Provide the (X, Y) coordinate of the cell's center where the given text is located.  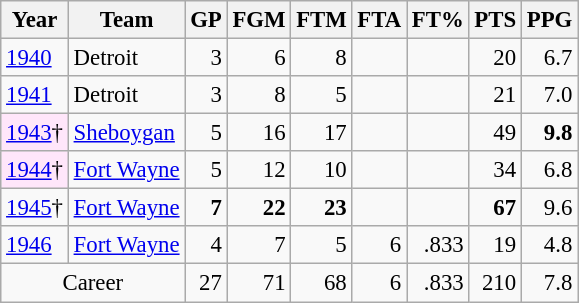
17 (322, 133)
7.0 (549, 95)
1946 (35, 245)
67 (495, 208)
19 (495, 245)
10 (322, 170)
21 (495, 95)
23 (322, 208)
22 (259, 208)
27 (206, 283)
GP (206, 20)
34 (495, 170)
Sheboygan (126, 133)
49 (495, 133)
68 (322, 283)
71 (259, 283)
PTS (495, 20)
Team (126, 20)
12 (259, 170)
7.8 (549, 283)
PPG (549, 20)
FTM (322, 20)
9.8 (549, 133)
6.8 (549, 170)
9.6 (549, 208)
Year (35, 20)
1945† (35, 208)
Career (93, 283)
FT% (438, 20)
20 (495, 58)
FGM (259, 20)
1943† (35, 133)
16 (259, 133)
4.8 (549, 245)
210 (495, 283)
6.7 (549, 58)
4 (206, 245)
FTA (379, 20)
1940 (35, 58)
1941 (35, 95)
1944† (35, 170)
